Identify which cell holds the provided text, then report its (X, Y) central coordinate. 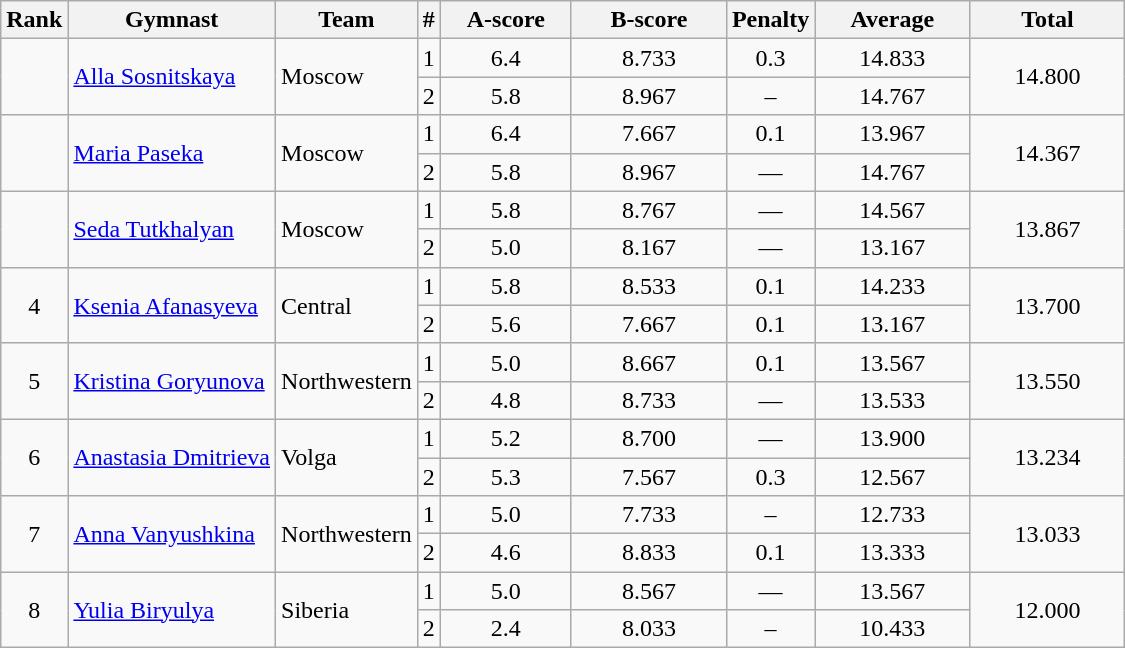
A-score (506, 20)
Seda Tutkhalyan (172, 229)
6 (34, 457)
7 (34, 534)
12.000 (1048, 610)
Anna Vanyushkina (172, 534)
Ksenia Afanasyeva (172, 305)
8.167 (648, 248)
13.033 (1048, 534)
8.833 (648, 553)
8.767 (648, 210)
Maria Paseka (172, 153)
Penalty (770, 20)
14.800 (1048, 77)
8.033 (648, 629)
13.533 (892, 400)
Central (347, 305)
4 (34, 305)
5.2 (506, 438)
14.367 (1048, 153)
8.667 (648, 362)
Volga (347, 457)
# (428, 20)
5.3 (506, 477)
8.567 (648, 591)
5 (34, 381)
14.833 (892, 58)
5.6 (506, 324)
Yulia Biryulya (172, 610)
Team (347, 20)
12.567 (892, 477)
10.433 (892, 629)
13.967 (892, 134)
B-score (648, 20)
Kristina Goryunova (172, 381)
2.4 (506, 629)
14.567 (892, 210)
Alla Sosnitskaya (172, 77)
4.6 (506, 553)
Gymnast (172, 20)
Average (892, 20)
12.733 (892, 515)
4.8 (506, 400)
14.233 (892, 286)
13.700 (1048, 305)
8 (34, 610)
7.733 (648, 515)
7.567 (648, 477)
13.234 (1048, 457)
13.867 (1048, 229)
13.900 (892, 438)
8.533 (648, 286)
13.550 (1048, 381)
13.333 (892, 553)
Rank (34, 20)
Siberia (347, 610)
8.700 (648, 438)
Total (1048, 20)
Anastasia Dmitrieva (172, 457)
